Capture the cell that displays the provided text and extract its (x, y) central coordinate. 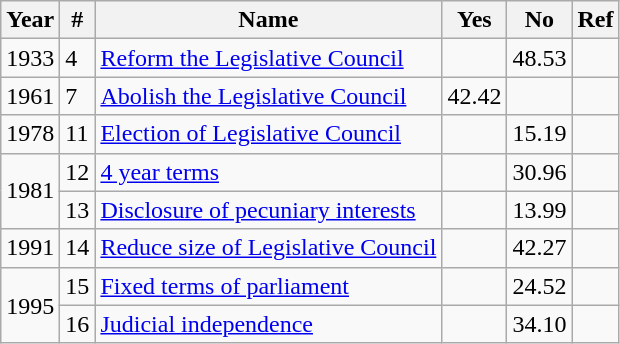
1991 (30, 248)
48.53 (540, 58)
15 (78, 286)
Disclosure of pecuniary interests (268, 210)
1995 (30, 305)
1978 (30, 134)
Reform the Legislative Council (268, 58)
Ref (596, 20)
12 (78, 172)
34.10 (540, 324)
Reduce size of Legislative Council (268, 248)
15.19 (540, 134)
4 (78, 58)
No (540, 20)
42.42 (474, 96)
11 (78, 134)
1981 (30, 191)
7 (78, 96)
1933 (30, 58)
# (78, 20)
Year (30, 20)
14 (78, 248)
13 (78, 210)
42.27 (540, 248)
13.99 (540, 210)
30.96 (540, 172)
24.52 (540, 286)
Abolish the Legislative Council (268, 96)
1961 (30, 96)
4 year terms (268, 172)
Election of Legislative Council (268, 134)
Name (268, 20)
16 (78, 324)
Fixed terms of parliament (268, 286)
Yes (474, 20)
Judicial independence (268, 324)
